Search for the cell housing the specified text and yield its [X, Y] center coordinate. 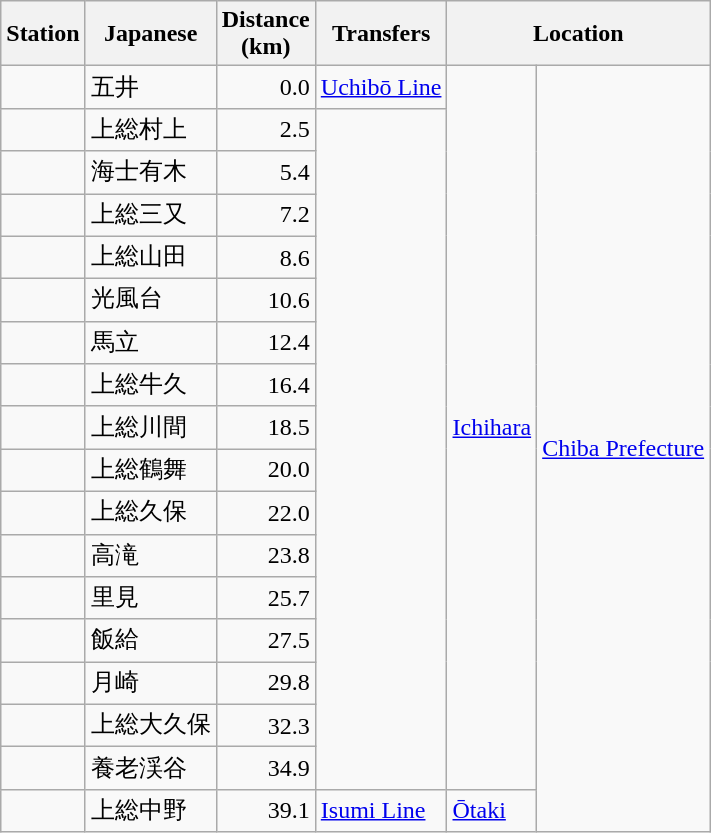
7.2 [266, 216]
上総大久保 [150, 726]
23.8 [266, 556]
里見 [150, 598]
29.8 [266, 684]
34.9 [266, 768]
16.4 [266, 386]
Chiba Prefecture [624, 449]
高滝 [150, 556]
Station [43, 34]
月崎 [150, 684]
22.0 [266, 512]
Japanese [150, 34]
27.5 [266, 640]
上総鶴舞 [150, 470]
2.5 [266, 130]
海士有木 [150, 172]
上総三又 [150, 216]
上総久保 [150, 512]
10.6 [266, 300]
養老渓谷 [150, 768]
Uchibō Line [381, 88]
上総川間 [150, 428]
上総牛久 [150, 386]
39.1 [266, 810]
上総中野 [150, 810]
0.0 [266, 88]
Transfers [381, 34]
光風台 [150, 300]
馬立 [150, 342]
飯給 [150, 640]
18.5 [266, 428]
Location [578, 34]
5.4 [266, 172]
8.6 [266, 258]
Ichihara [492, 428]
上総山田 [150, 258]
Distance(km) [266, 34]
32.3 [266, 726]
Ōtaki [492, 810]
五井 [150, 88]
20.0 [266, 470]
25.7 [266, 598]
12.4 [266, 342]
Isumi Line [381, 810]
上総村上 [150, 130]
